Find where the given text appears and provide that cell's center as (X, Y) coordinate. 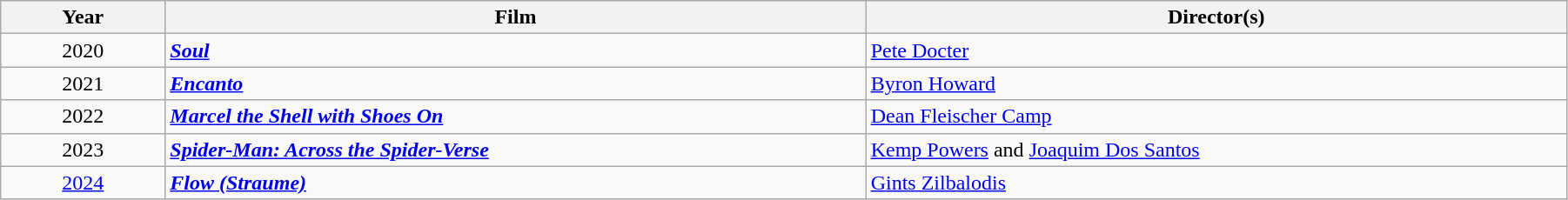
2022 (84, 117)
Spider-Man: Across the Spider-Verse (515, 150)
Gints Zilbalodis (1216, 183)
Director(s) (1216, 17)
Kemp Powers and Joaquim Dos Santos (1216, 150)
2023 (84, 150)
2021 (84, 83)
Dean Fleischer Camp (1216, 117)
Film (515, 17)
Pete Docter (1216, 50)
2020 (84, 50)
Byron Howard (1216, 83)
Encanto (515, 83)
Flow (Straume) (515, 183)
Year (84, 17)
Marcel the Shell with Shoes On (515, 117)
2024 (84, 183)
Soul (515, 50)
